Identify which cell holds the provided text, then report its (x, y) central coordinate. 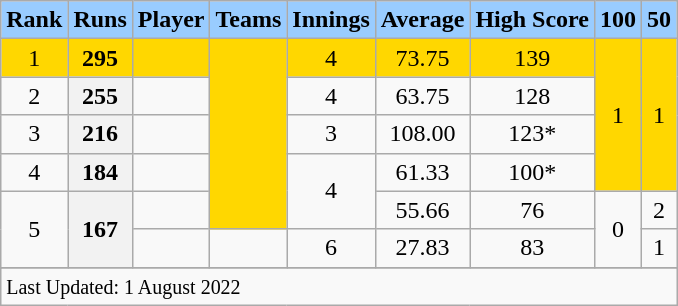
Runs (100, 20)
Rank (34, 20)
100* (532, 172)
Player (171, 20)
139 (532, 58)
27.83 (422, 248)
255 (100, 96)
108.00 (422, 134)
Teams (248, 20)
50 (660, 20)
216 (100, 134)
184 (100, 172)
High Score (532, 20)
100 (618, 20)
128 (532, 96)
0 (618, 229)
167 (100, 229)
61.33 (422, 172)
5 (34, 229)
6 (331, 248)
Last Updated: 1 August 2022 (339, 286)
123* (532, 134)
295 (100, 58)
Average (422, 20)
Innings (331, 20)
76 (532, 210)
83 (532, 248)
55.66 (422, 210)
73.75 (422, 58)
63.75 (422, 96)
